Scan for the cell matching the given text and deliver its [X, Y] coordinate at center. 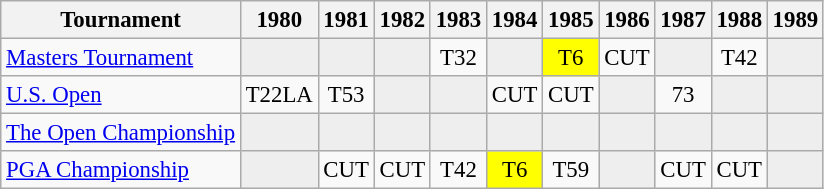
T22LA [279, 95]
1987 [683, 20]
1984 [515, 20]
1983 [458, 20]
1981 [346, 20]
T53 [346, 95]
1988 [739, 20]
T32 [458, 58]
73 [683, 95]
The Open Championship [121, 133]
Masters Tournament [121, 58]
1989 [795, 20]
1982 [402, 20]
PGA Championship [121, 170]
1986 [627, 20]
U.S. Open [121, 95]
T59 [571, 170]
1980 [279, 20]
Tournament [121, 20]
1985 [571, 20]
